Extract the (x, y) coordinate from the center of the cell holding the provided text.  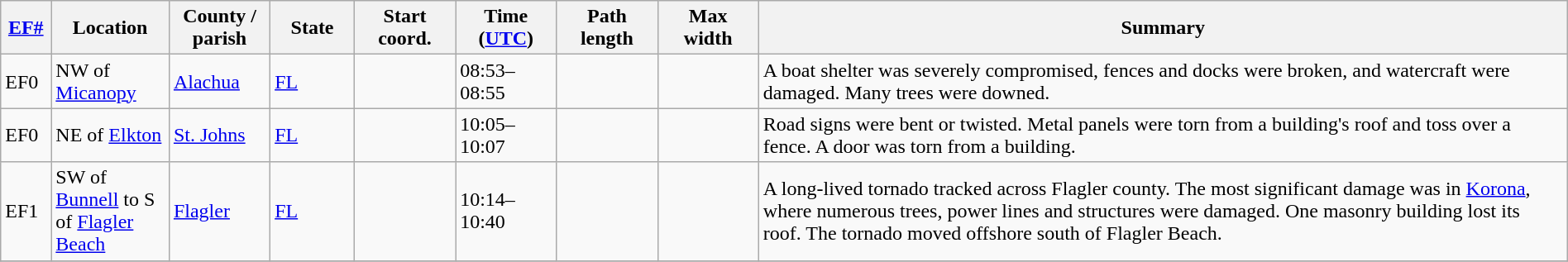
Alachua (219, 81)
Road signs were bent or twisted. Metal panels were torn from a building's roof and toss over a fence. A door was torn from a building. (1163, 136)
Time (UTC) (506, 28)
Location (111, 28)
NW of Micanopy (111, 81)
EF# (26, 28)
Max width (708, 28)
10:05–10:07 (506, 136)
State (313, 28)
County / parish (219, 28)
A boat shelter was severely compromised, fences and docks were broken, and watercraft were damaged. Many trees were downed. (1163, 81)
NE of Elkton (111, 136)
Flagler (219, 212)
Summary (1163, 28)
08:53–08:55 (506, 81)
10:14–10:40 (506, 212)
Start coord. (404, 28)
SW of Bunnell to S of Flagler Beach (111, 212)
EF1 (26, 212)
Path length (607, 28)
St. Johns (219, 136)
